Extract the (x, y) coordinate from the center of the cell holding the provided text.  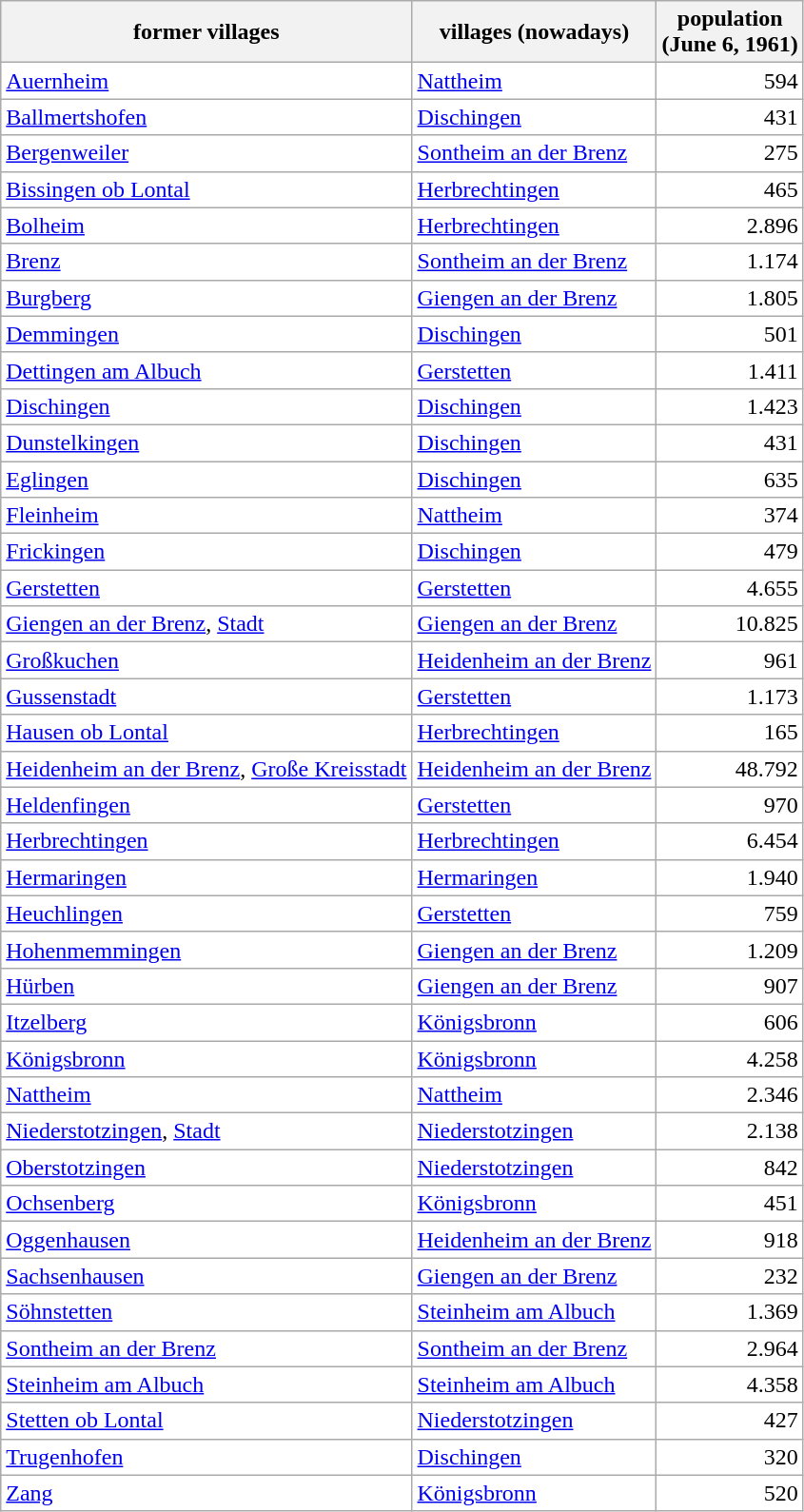
6.454 (730, 841)
Gussenstadt (206, 697)
374 (730, 516)
635 (730, 479)
Oberstotzingen (206, 1168)
Trugenhofen (206, 1457)
Stetten ob Lontal (206, 1421)
1.173 (730, 697)
232 (730, 1276)
Giengen an der Brenz, Stadt (206, 624)
Hausen ob Lontal (206, 733)
Heidenheim an der Brenz, Große Kreisstadt (206, 769)
759 (730, 913)
Fleinheim (206, 516)
Zang (206, 1493)
970 (730, 805)
479 (730, 552)
1.805 (730, 298)
Auernheim (206, 81)
465 (730, 189)
501 (730, 334)
2.138 (730, 1131)
Dettingen am Albuch (206, 370)
320 (730, 1457)
villages (nowadays) (535, 32)
427 (730, 1421)
Demmingen (206, 334)
Dunstelkingen (206, 442)
918 (730, 1240)
population(June 6, 1961) (730, 32)
Eglingen (206, 479)
Burgberg (206, 298)
4.655 (730, 588)
Bissingen ob Lontal (206, 189)
907 (730, 986)
842 (730, 1168)
Frickingen (206, 552)
Ochsenberg (206, 1204)
451 (730, 1204)
Niederstotzingen, Stadt (206, 1131)
Oggenhausen (206, 1240)
1.174 (730, 262)
165 (730, 733)
Bolheim (206, 226)
594 (730, 81)
2.346 (730, 1095)
Hohenmemmingen (206, 950)
Itzelberg (206, 1022)
1.209 (730, 950)
606 (730, 1022)
Söhnstetten (206, 1312)
former villages (206, 32)
275 (730, 153)
Hürben (206, 986)
4.358 (730, 1384)
Heldenfingen (206, 805)
Sachsenhausen (206, 1276)
2.896 (730, 226)
4.258 (730, 1059)
961 (730, 660)
2.964 (730, 1348)
48.792 (730, 769)
1.411 (730, 370)
Bergenweiler (206, 153)
1.369 (730, 1312)
Heuchlingen (206, 913)
1.940 (730, 877)
10.825 (730, 624)
1.423 (730, 406)
Großkuchen (206, 660)
Brenz (206, 262)
520 (730, 1493)
Ballmertshofen (206, 117)
